Return (x, y) of the center of cell containing provided text 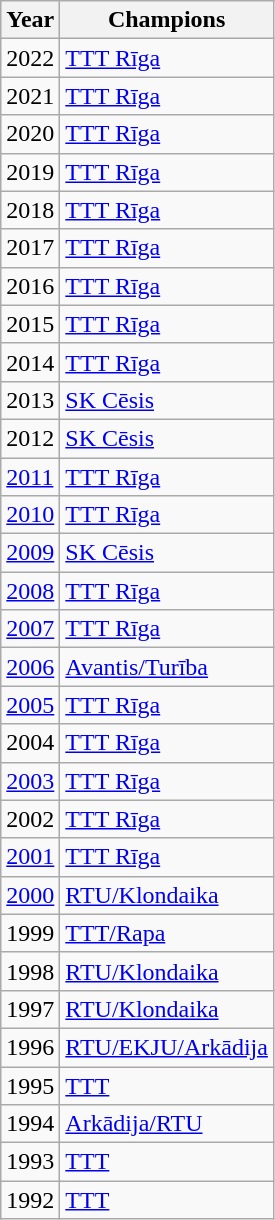
2002 (30, 819)
TTT/Rapa (167, 933)
2001 (30, 857)
2007 (30, 629)
1998 (30, 971)
RTU/EKJU/Arkādija (167, 1047)
2009 (30, 553)
1993 (30, 1162)
2011 (30, 477)
2014 (30, 362)
2019 (30, 172)
2016 (30, 286)
2017 (30, 248)
2021 (30, 96)
2013 (30, 400)
2008 (30, 591)
Avantis/Turība (167, 667)
Year (30, 20)
2020 (30, 134)
Arkādija/RTU (167, 1124)
Champions (167, 20)
2012 (30, 438)
1995 (30, 1085)
2006 (30, 667)
2015 (30, 324)
1999 (30, 933)
1996 (30, 1047)
2000 (30, 895)
2018 (30, 210)
1997 (30, 1009)
2004 (30, 743)
2010 (30, 515)
2005 (30, 705)
2022 (30, 58)
2003 (30, 781)
1992 (30, 1200)
1994 (30, 1124)
